Extract the (X, Y) coordinate from the center of the cell holding the provided text.  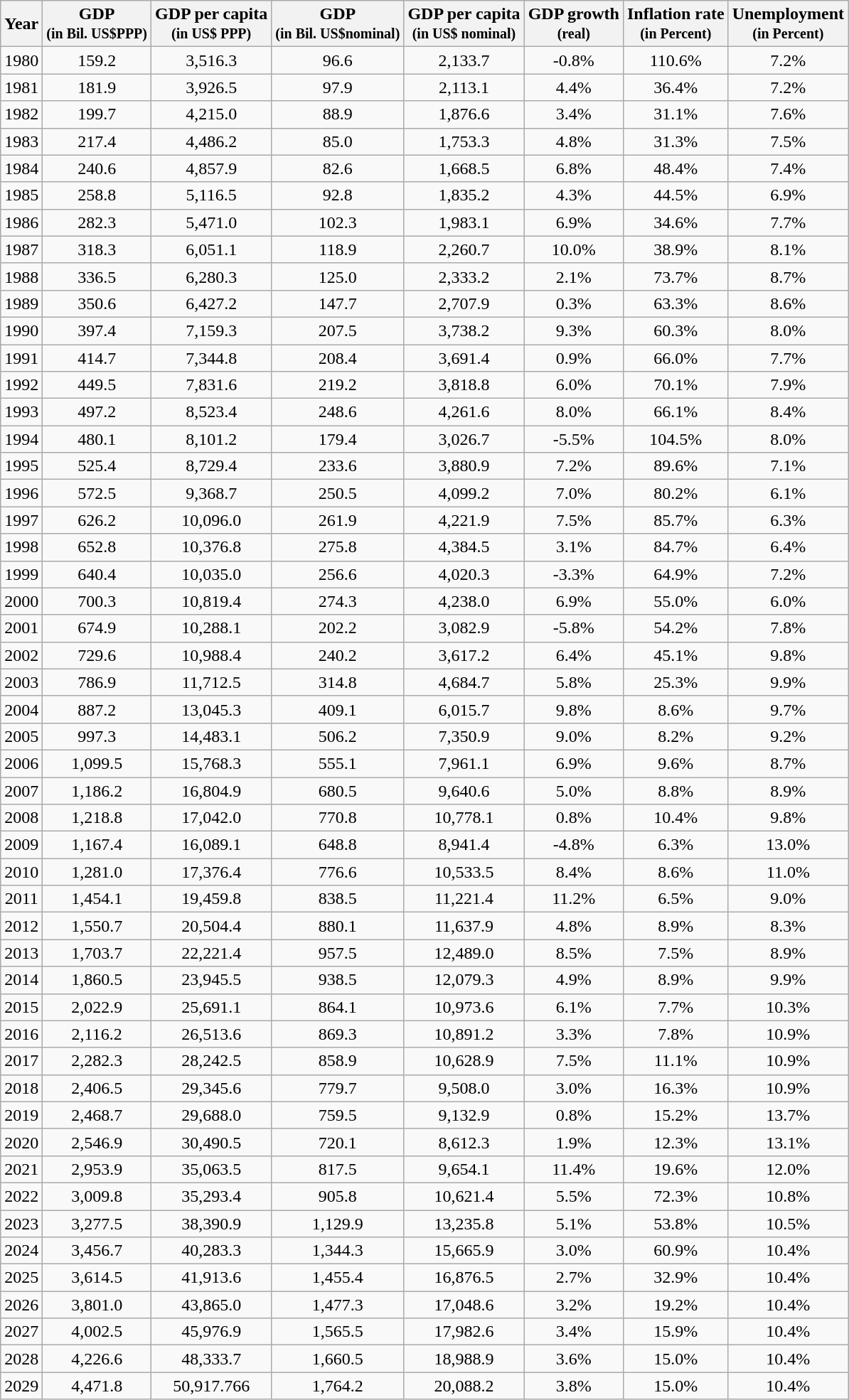
22,221.4 (212, 953)
12.3% (676, 1142)
1.9% (573, 1142)
10,891.2 (464, 1034)
6.8% (573, 168)
887.2 (97, 709)
1,455.4 (338, 1278)
4,002.5 (97, 1332)
2000 (21, 601)
4,486.2 (212, 141)
1982 (21, 114)
674.9 (97, 628)
869.3 (338, 1034)
2015 (21, 1007)
776.6 (338, 872)
16,876.5 (464, 1278)
36.4% (676, 87)
6,015.7 (464, 709)
4,857.9 (212, 168)
1991 (21, 357)
250.5 (338, 493)
6,051.1 (212, 249)
1,983.1 (464, 222)
2,333.2 (464, 276)
84.7% (676, 547)
1983 (21, 141)
3,880.9 (464, 466)
GDP growth(real) (573, 24)
2008 (21, 818)
3.3% (573, 1034)
6,427.2 (212, 303)
19,459.8 (212, 899)
85.7% (676, 520)
2,953.9 (97, 1169)
1,454.1 (97, 899)
19.2% (676, 1305)
4,020.3 (464, 574)
3,738.2 (464, 330)
96.6 (338, 60)
2026 (21, 1305)
938.5 (338, 980)
25,691.1 (212, 1007)
73.7% (676, 276)
85.0 (338, 141)
102.3 (338, 222)
9,508.0 (464, 1088)
3,617.2 (464, 655)
1990 (21, 330)
16,089.1 (212, 845)
GDP per capita(in US$ nominal) (464, 24)
336.5 (97, 276)
256.6 (338, 574)
4,384.5 (464, 547)
720.1 (338, 1142)
1,129.9 (338, 1223)
12.0% (788, 1169)
10.8% (788, 1196)
70.1% (676, 385)
880.1 (338, 926)
1,876.6 (464, 114)
11.4% (573, 1169)
92.8 (338, 195)
55.0% (676, 601)
11.2% (573, 899)
1987 (21, 249)
11.0% (788, 872)
248.6 (338, 412)
1,565.5 (338, 1332)
17,376.4 (212, 872)
35,293.4 (212, 1196)
4,226.6 (97, 1359)
1,835.2 (464, 195)
30,490.5 (212, 1142)
1993 (21, 412)
118.9 (338, 249)
1,344.3 (338, 1251)
905.8 (338, 1196)
7.0% (573, 493)
64.9% (676, 574)
3,009.8 (97, 1196)
17,982.6 (464, 1332)
181.9 (97, 87)
9.2% (788, 736)
10,778.1 (464, 818)
2016 (21, 1034)
1986 (21, 222)
17,042.0 (212, 818)
20,504.4 (212, 926)
3.1% (573, 547)
864.1 (338, 1007)
258.8 (97, 195)
680.5 (338, 791)
9,368.7 (212, 493)
219.2 (338, 385)
15.2% (676, 1115)
1985 (21, 195)
63.3% (676, 303)
2012 (21, 926)
2,468.7 (97, 1115)
1992 (21, 385)
4,099.2 (464, 493)
282.3 (97, 222)
2.1% (573, 276)
147.7 (338, 303)
2022 (21, 1196)
8,523.4 (212, 412)
497.2 (97, 412)
838.5 (338, 899)
858.9 (338, 1061)
35,063.5 (212, 1169)
10,035.0 (212, 574)
1996 (21, 493)
12,489.0 (464, 953)
5.8% (573, 682)
5.5% (573, 1196)
1,753.3 (464, 141)
18,988.9 (464, 1359)
45,976.9 (212, 1332)
54.2% (676, 628)
233.6 (338, 466)
4,215.0 (212, 114)
1,167.4 (97, 845)
5,471.0 (212, 222)
29,688.0 (212, 1115)
2,116.2 (97, 1034)
1,764.2 (338, 1386)
13.0% (788, 845)
4.9% (573, 980)
72.3% (676, 1196)
6.5% (676, 899)
4.4% (573, 87)
6,280.3 (212, 276)
28,242.5 (212, 1061)
10,288.1 (212, 628)
506.2 (338, 736)
40,283.3 (212, 1251)
2024 (21, 1251)
240.2 (338, 655)
2004 (21, 709)
786.9 (97, 682)
44.5% (676, 195)
7,159.3 (212, 330)
66.0% (676, 357)
4,238.0 (464, 601)
572.5 (97, 493)
23,945.5 (212, 980)
14,483.1 (212, 736)
82.6 (338, 168)
45.1% (676, 655)
8.3% (788, 926)
2014 (21, 980)
2019 (21, 1115)
2020 (21, 1142)
2025 (21, 1278)
9,654.1 (464, 1169)
314.8 (338, 682)
217.4 (97, 141)
10,819.4 (212, 601)
1999 (21, 574)
2007 (21, 791)
-0.8% (573, 60)
GDP(in Bil. US$PPP) (97, 24)
97.9 (338, 87)
11,221.4 (464, 899)
32.9% (676, 1278)
15.9% (676, 1332)
8.1% (788, 249)
8,729.4 (212, 466)
1997 (21, 520)
7,831.6 (212, 385)
7.4% (788, 168)
7,961.1 (464, 763)
1,218.8 (97, 818)
4,471.8 (97, 1386)
29,345.6 (212, 1088)
817.5 (338, 1169)
7,344.8 (212, 357)
480.1 (97, 439)
3,691.4 (464, 357)
3,456.7 (97, 1251)
3,801.0 (97, 1305)
2,133.7 (464, 60)
-5.5% (573, 439)
7,350.9 (464, 736)
31.3% (676, 141)
13,045.3 (212, 709)
208.4 (338, 357)
2009 (21, 845)
4,684.7 (464, 682)
240.6 (97, 168)
2.7% (573, 1278)
997.3 (97, 736)
2021 (21, 1169)
770.8 (338, 818)
1,860.5 (97, 980)
7.6% (788, 114)
10.3% (788, 1007)
2010 (21, 872)
5.1% (573, 1223)
34.6% (676, 222)
80.2% (676, 493)
41,913.6 (212, 1278)
4,221.9 (464, 520)
409.1 (338, 709)
9,640.6 (464, 791)
1984 (21, 168)
1988 (21, 276)
1995 (21, 466)
Year (21, 24)
8.5% (573, 953)
7.1% (788, 466)
20,088.2 (464, 1386)
957.5 (338, 953)
1981 (21, 87)
3.2% (573, 1305)
652.8 (97, 547)
2011 (21, 899)
15,768.3 (212, 763)
3,818.8 (464, 385)
414.7 (97, 357)
0.9% (573, 357)
9.3% (573, 330)
626.2 (97, 520)
50,917.766 (212, 1386)
9.6% (676, 763)
1,281.0 (97, 872)
31.1% (676, 114)
12,079.3 (464, 980)
159.2 (97, 60)
11.1% (676, 1061)
779.7 (338, 1088)
2018 (21, 1088)
350.6 (97, 303)
66.1% (676, 412)
4,261.6 (464, 412)
13,235.8 (464, 1223)
2001 (21, 628)
2,113.1 (464, 87)
640.4 (97, 574)
3.8% (573, 1386)
1994 (21, 439)
8,612.3 (464, 1142)
17,048.6 (464, 1305)
759.5 (338, 1115)
2,707.9 (464, 303)
125.0 (338, 276)
Inflation rate(in Percent) (676, 24)
43,865.0 (212, 1305)
10,988.4 (212, 655)
2017 (21, 1061)
2,546.9 (97, 1142)
700.3 (97, 601)
2,406.5 (97, 1088)
0.3% (573, 303)
1,668.5 (464, 168)
48,333.7 (212, 1359)
10,096.0 (212, 520)
1980 (21, 60)
199.7 (97, 114)
3,926.5 (212, 87)
2023 (21, 1223)
7.9% (788, 385)
13.7% (788, 1115)
2013 (21, 953)
38,390.9 (212, 1223)
3,614.5 (97, 1278)
648.8 (338, 845)
1,477.3 (338, 1305)
2028 (21, 1359)
GDP per capita(in US$ PPP) (212, 24)
38.9% (676, 249)
60.3% (676, 330)
89.6% (676, 466)
11,712.5 (212, 682)
2006 (21, 763)
397.4 (97, 330)
2029 (21, 1386)
274.3 (338, 601)
88.9 (338, 114)
3,516.3 (212, 60)
19.6% (676, 1169)
48.4% (676, 168)
-4.8% (573, 845)
1,660.5 (338, 1359)
4.3% (573, 195)
10,376.8 (212, 547)
3,277.5 (97, 1223)
16.3% (676, 1088)
26,513.6 (212, 1034)
110.6% (676, 60)
53.8% (676, 1223)
202.2 (338, 628)
104.5% (676, 439)
525.4 (97, 466)
16,804.9 (212, 791)
3.6% (573, 1359)
3,026.7 (464, 439)
179.4 (338, 439)
10,973.6 (464, 1007)
2,282.3 (97, 1061)
729.6 (97, 655)
8.2% (676, 736)
275.8 (338, 547)
2,260.7 (464, 249)
318.3 (97, 249)
60.9% (676, 1251)
11,637.9 (464, 926)
2,022.9 (97, 1007)
1,703.7 (97, 953)
2003 (21, 682)
5.0% (573, 791)
9.7% (788, 709)
8.8% (676, 791)
1,099.5 (97, 763)
GDP(in Bil. US$nominal) (338, 24)
13.1% (788, 1142)
10.0% (573, 249)
1,550.7 (97, 926)
261.9 (338, 520)
1998 (21, 547)
10,621.4 (464, 1196)
-3.3% (573, 574)
207.5 (338, 330)
1989 (21, 303)
555.1 (338, 763)
3,082.9 (464, 628)
25.3% (676, 682)
2005 (21, 736)
15,665.9 (464, 1251)
8,101.2 (212, 439)
Unemployment(in Percent) (788, 24)
-5.8% (573, 628)
10,533.5 (464, 872)
2002 (21, 655)
9,132.9 (464, 1115)
10.5% (788, 1223)
2027 (21, 1332)
10,628.9 (464, 1061)
449.5 (97, 385)
8,941.4 (464, 845)
5,116.5 (212, 195)
1,186.2 (97, 791)
